Return (X, Y) of the center of cell containing provided text 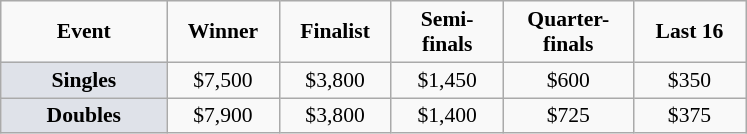
Winner (223, 32)
$7,500 (223, 80)
$1,450 (447, 80)
Finalist (335, 32)
Doubles (84, 116)
Event (84, 32)
Singles (84, 80)
$350 (689, 80)
$725 (568, 116)
Quarter-finals (568, 32)
$1,400 (447, 116)
$600 (568, 80)
$7,900 (223, 116)
Semi-finals (447, 32)
Last 16 (689, 32)
$375 (689, 116)
